From the cell containing the given text, extract its center point as (x, y) coordinate. 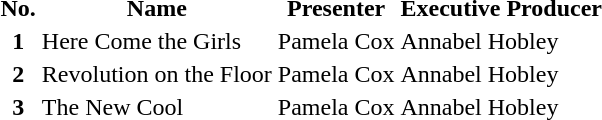
Here Come the Girls (156, 41)
Revolution on the Floor (156, 74)
